From the cell containing the given text, extract its center point as [X, Y] coordinate. 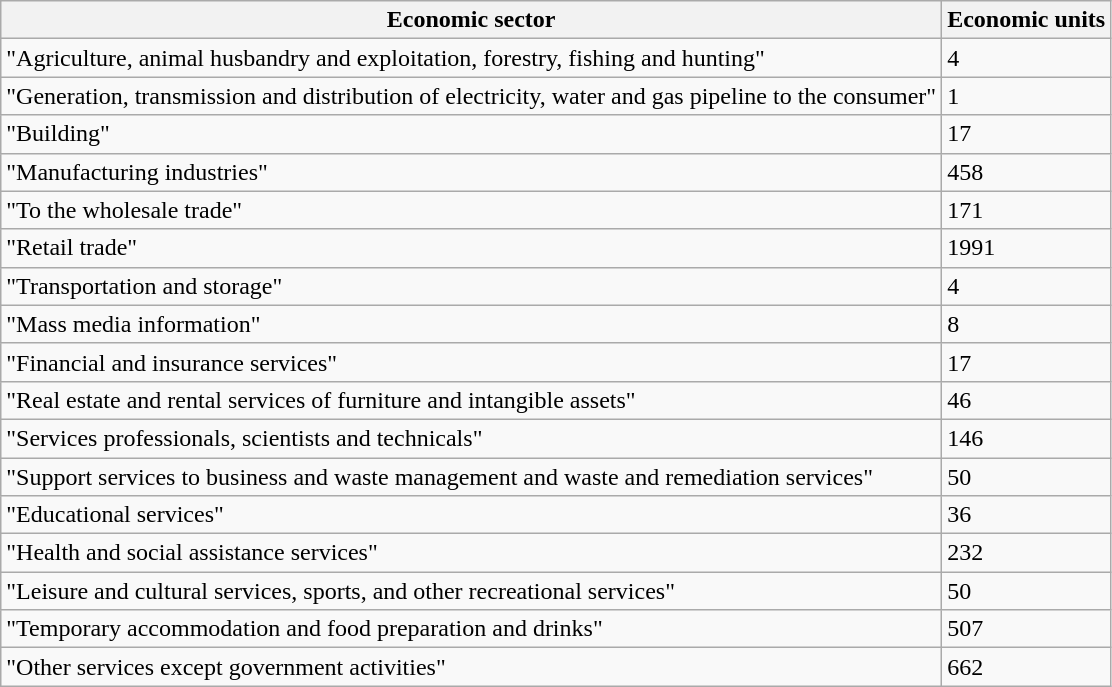
"Financial and insurance services" [472, 362]
"Educational services" [472, 515]
171 [1026, 210]
"Other services except government activities" [472, 667]
8 [1026, 324]
"Temporary accommodation and food preparation and drinks" [472, 629]
"Manufacturing industries" [472, 172]
"Retail trade" [472, 248]
"Leisure and cultural services, sports, and other recreational services" [472, 591]
Economic sector [472, 20]
662 [1026, 667]
458 [1026, 172]
"Services professionals, scientists and technicals" [472, 438]
"Building" [472, 134]
"Real estate and rental services of furniture and intangible assets" [472, 400]
1991 [1026, 248]
"Support services to business and waste management and waste and remediation services" [472, 477]
146 [1026, 438]
"To the wholesale trade" [472, 210]
507 [1026, 629]
232 [1026, 553]
"Agriculture, animal husbandry and exploitation, forestry, fishing and hunting" [472, 58]
"Health and social assistance services" [472, 553]
"Mass media information" [472, 324]
"Generation, transmission and distribution of electricity, water and gas pipeline to the consumer" [472, 96]
Economic units [1026, 20]
"Transportation and storage" [472, 286]
46 [1026, 400]
36 [1026, 515]
1 [1026, 96]
